Pinpoint the cell where the given text exists, returning its [x, y] midpoint coordinate. 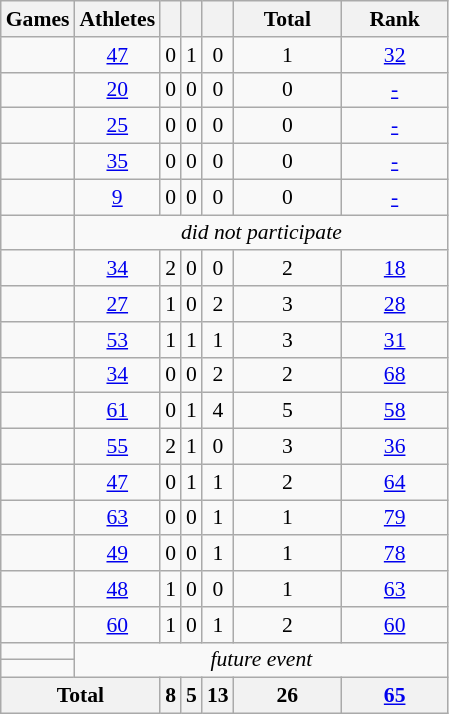
68 [394, 375]
28 [394, 304]
future event [261, 660]
49 [117, 554]
31 [394, 340]
4 [218, 411]
53 [117, 340]
20 [117, 90]
35 [117, 162]
79 [394, 518]
9 [117, 197]
64 [394, 482]
8 [170, 696]
Athletes [117, 19]
27 [117, 304]
Games [38, 19]
Rank [394, 19]
78 [394, 554]
55 [117, 447]
61 [117, 411]
58 [394, 411]
65 [394, 696]
32 [394, 55]
25 [117, 126]
48 [117, 589]
36 [394, 447]
18 [394, 269]
did not participate [261, 233]
26 [288, 696]
13 [218, 696]
